Extract the [x, y] coordinate from the center of the cell holding the provided text.  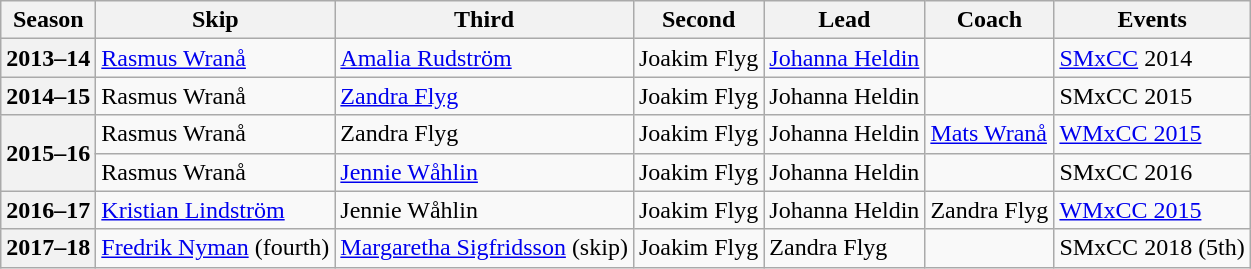
Third [484, 20]
2017–18 [48, 248]
Events [1152, 20]
Second [698, 20]
Skip [216, 20]
Margaretha Sigfridsson (skip) [484, 248]
2014–15 [48, 96]
SMxCC 2018 (5th) [1152, 248]
Mats Wranå [990, 134]
SMxCC 2016 [1152, 172]
2013–14 [48, 58]
Coach [990, 20]
Season [48, 20]
Fredrik Nyman (fourth) [216, 248]
Amalia Rudström [484, 58]
SMxCC 2014 [1152, 58]
SMxCC 2015 [1152, 96]
Kristian Lindström [216, 210]
2016–17 [48, 210]
2015–16 [48, 153]
Lead [844, 20]
